Output the [x, y] coordinate of the center of the cell containing the given text.  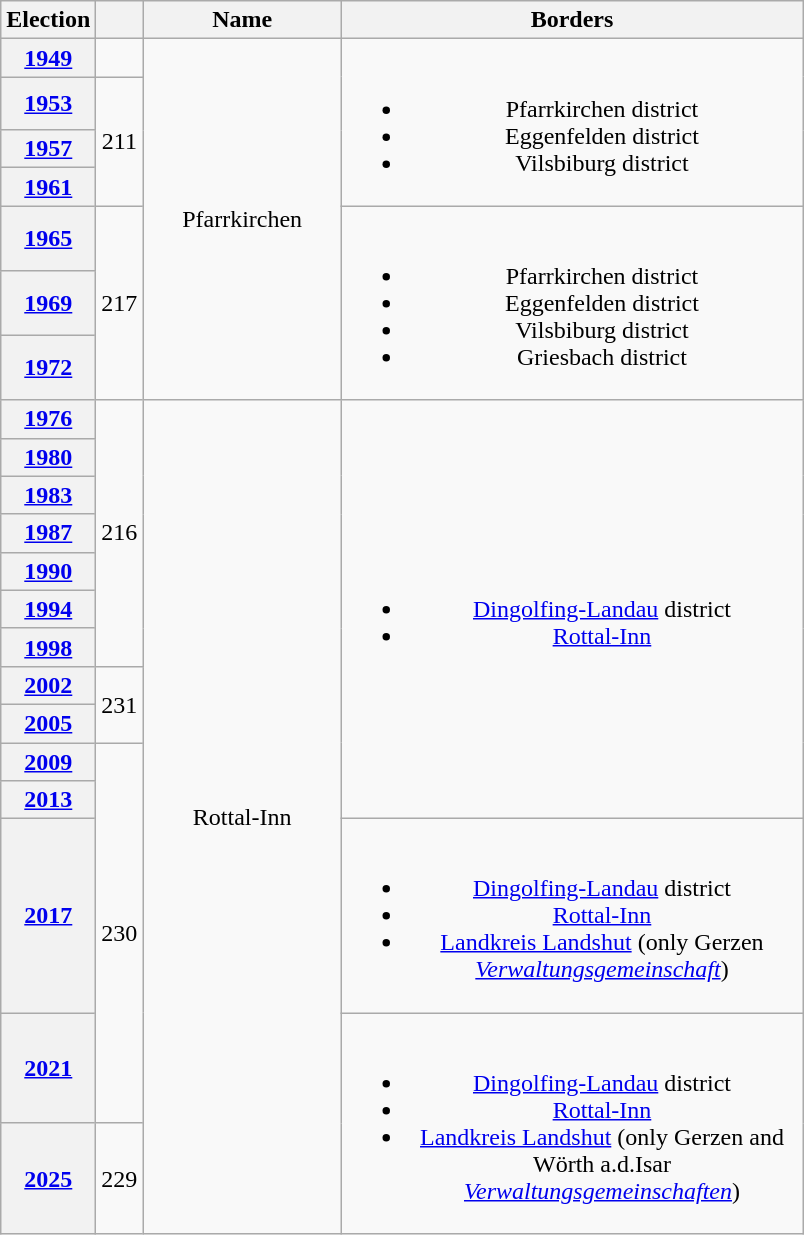
Pfarrkirchen districtEggenfelden districtVilsbiburg districtGriesbach district [572, 303]
1949 [48, 58]
231 [120, 704]
229 [120, 1178]
Dingolfing-Landau districtRottal-Inn [572, 610]
1972 [48, 368]
2002 [48, 685]
1994 [48, 609]
230 [120, 932]
Pfarrkirchen [242, 220]
1990 [48, 571]
Dingolfing-Landau districtRottal-InnLandkreis Landshut (only Gerzen Verwaltungsgemeinschaft) [572, 916]
2017 [48, 916]
1980 [48, 457]
1953 [48, 104]
2025 [48, 1178]
2009 [48, 761]
1965 [48, 238]
Pfarrkirchen districtEggenfelden districtVilsbiburg district [572, 122]
217 [120, 303]
1957 [48, 149]
2013 [48, 800]
1983 [48, 495]
Dingolfing-Landau districtRottal-InnLandkreis Landshut (only Gerzen and Wörth a.d.Isar Verwaltungsgemeinschaften) [572, 1124]
1961 [48, 187]
1998 [48, 647]
2005 [48, 723]
Name [242, 20]
2021 [48, 1068]
216 [120, 533]
1969 [48, 304]
1976 [48, 419]
Borders [572, 20]
Election [48, 20]
1987 [48, 533]
211 [120, 142]
Rottal-Inn [242, 817]
